Locate the cell with the specified text and output its (x, y) center coordinate. 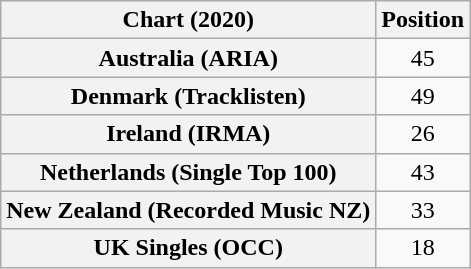
Chart (2020) (188, 20)
Australia (ARIA) (188, 58)
18 (423, 248)
45 (423, 58)
UK Singles (OCC) (188, 248)
Position (423, 20)
Denmark (Tracklisten) (188, 96)
Netherlands (Single Top 100) (188, 172)
33 (423, 210)
43 (423, 172)
49 (423, 96)
Ireland (IRMA) (188, 134)
26 (423, 134)
New Zealand (Recorded Music NZ) (188, 210)
